Output the [x, y] coordinate of the center of the cell containing the given text.  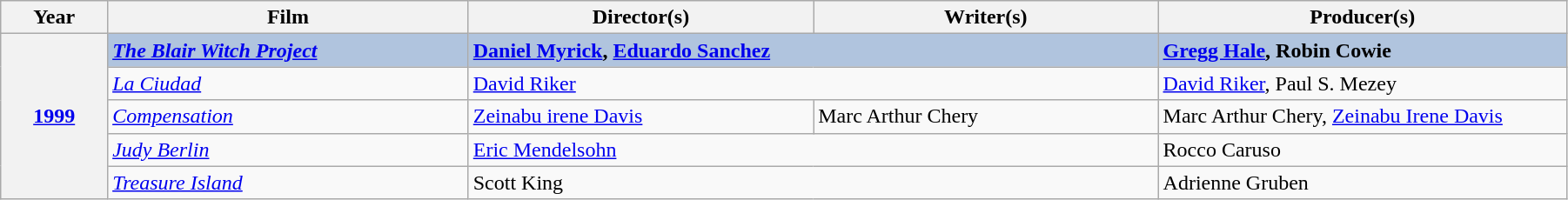
The Blair Witch Project [289, 50]
Year [54, 17]
Daniel Myrick, Eduardo Sanchez [813, 50]
Marc Arthur Chery [986, 117]
Writer(s) [986, 17]
David Riker [813, 83]
Producer(s) [1363, 17]
David Riker, Paul S. Mezey [1363, 83]
Film [289, 17]
Rocco Caruso [1363, 150]
1999 [54, 117]
Zeinabu irene Davis [640, 117]
Marc Arthur Chery, Zeinabu Irene Davis [1363, 117]
Gregg Hale, Robin Cowie [1363, 50]
Director(s) [640, 17]
Scott King [813, 183]
La Ciudad [289, 83]
Adrienne Gruben [1363, 183]
Treasure Island [289, 183]
Eric Mendelsohn [813, 150]
Judy Berlin [289, 150]
Compensation [289, 117]
